Search for the cell housing the specified text and yield its (x, y) center coordinate. 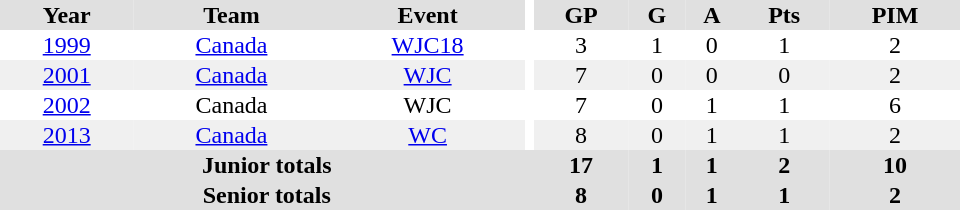
WJC18 (428, 45)
Junior totals (267, 165)
3 (582, 45)
Team (231, 15)
A (712, 15)
Pts (784, 15)
WC (428, 135)
10 (895, 165)
2002 (66, 105)
2001 (66, 75)
17 (582, 165)
Year (66, 15)
2013 (66, 135)
GP (582, 15)
6 (895, 105)
1999 (66, 45)
PIM (895, 15)
Senior totals (267, 195)
G (658, 15)
Event (428, 15)
